Determine the [x, y] coordinate at the center of the cell enclosing the given text.  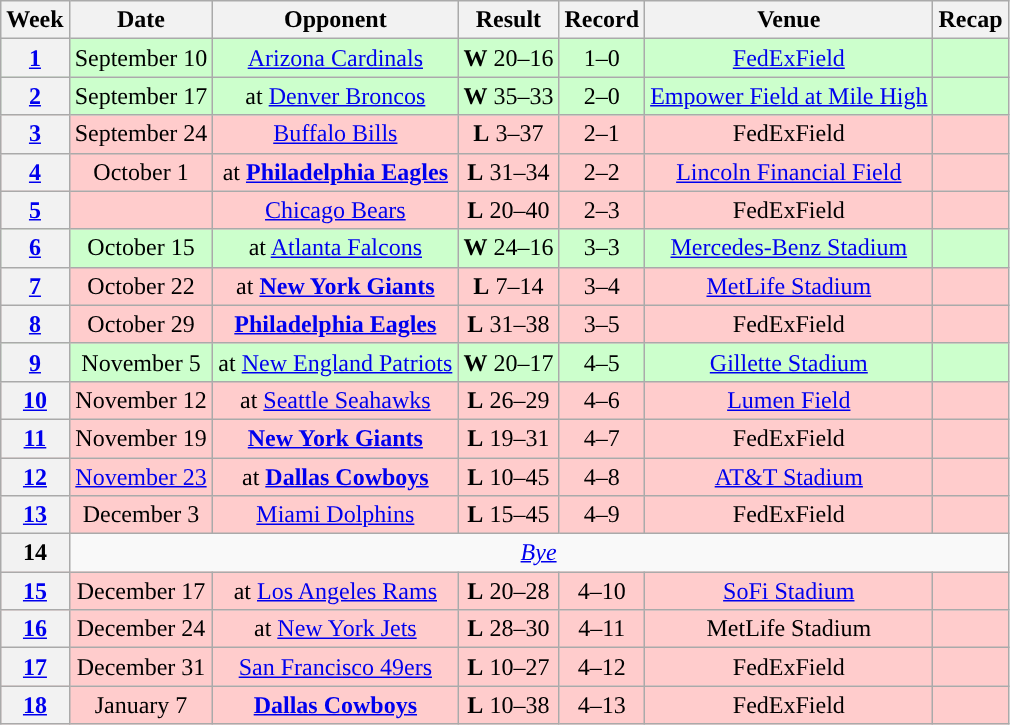
January 7 [141, 705]
4–11 [602, 629]
November 19 [141, 438]
Opponent [336, 20]
W 20–16 [508, 58]
1–0 [602, 58]
Philadelphia Eagles [336, 324]
September 24 [141, 134]
September 17 [141, 96]
SoFi Stadium [789, 591]
14 [35, 553]
L 20–28 [508, 591]
L 26–29 [508, 400]
Buffalo Bills [336, 134]
AT&T Stadium [789, 477]
4–7 [602, 438]
L 7–14 [508, 286]
13 [35, 515]
2–2 [602, 172]
Chicago Bears [336, 210]
Result [508, 20]
16 [35, 629]
December 24 [141, 629]
2–3 [602, 210]
L 20–40 [508, 210]
Miami Dolphins [336, 515]
at Dallas Cowboys [336, 477]
18 [35, 705]
at Seattle Seahawks [336, 400]
8 [35, 324]
15 [35, 591]
Arizona Cardinals [336, 58]
4–10 [602, 591]
at Philadelphia Eagles [336, 172]
5 [35, 210]
October 22 [141, 286]
October 29 [141, 324]
at New York Jets [336, 629]
W 35–33 [508, 96]
L 31–38 [508, 324]
L 10–38 [508, 705]
at New England Patriots [336, 362]
December 3 [141, 515]
Gillette Stadium [789, 362]
4 [35, 172]
Empower Field at Mile High [789, 96]
Week [35, 20]
2–1 [602, 134]
at Denver Broncos [336, 96]
Mercedes-Benz Stadium [789, 248]
at Los Angeles Rams [336, 591]
7 [35, 286]
September 10 [141, 58]
4–12 [602, 667]
L 15–45 [508, 515]
4–5 [602, 362]
November 12 [141, 400]
L 28–30 [508, 629]
October 15 [141, 248]
at New York Giants [336, 286]
4–9 [602, 515]
10 [35, 400]
3–3 [602, 248]
4–8 [602, 477]
2–0 [602, 96]
L 3–37 [508, 134]
at Atlanta Falcons [336, 248]
December 31 [141, 667]
November 5 [141, 362]
L 10–27 [508, 667]
San Francisco 49ers [336, 667]
1 [35, 58]
Lumen Field [789, 400]
Date [141, 20]
9 [35, 362]
New York Giants [336, 438]
December 17 [141, 591]
12 [35, 477]
3 [35, 134]
L 10–45 [508, 477]
Bye [538, 553]
W 24–16 [508, 248]
L 31–34 [508, 172]
3–5 [602, 324]
Dallas Cowboys [336, 705]
4–13 [602, 705]
W 20–17 [508, 362]
6 [35, 248]
17 [35, 667]
Venue [789, 20]
4–6 [602, 400]
11 [35, 438]
2 [35, 96]
October 1 [141, 172]
L 19–31 [508, 438]
3–4 [602, 286]
Record [602, 20]
Lincoln Financial Field [789, 172]
Recap [970, 20]
November 23 [141, 477]
